Scan for the cell matching the given text and deliver its [x, y] coordinate at center. 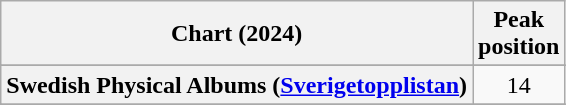
14 [519, 85]
Swedish Physical Albums (Sverigetopplistan) [237, 85]
Peakposition [519, 34]
Chart (2024) [237, 34]
